Return the [x, y] coordinate for the center point of the cell that contains the specified text.  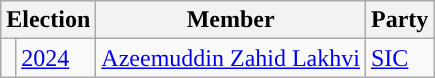
Azeemuddin Zahid Lakhvi [231, 58]
SIC [399, 58]
Party [399, 20]
Election [48, 20]
Member [231, 20]
2024 [56, 58]
